Detect which cell encompasses the target text, then output its [X, Y] center coordinate. 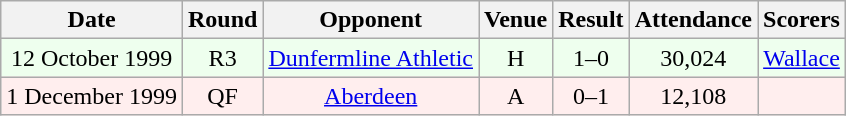
Attendance [693, 20]
Aberdeen [371, 96]
12 October 1999 [92, 58]
1–0 [591, 58]
1 December 1999 [92, 96]
Round [222, 20]
Dunfermline Athletic [371, 58]
Venue [516, 20]
R3 [222, 58]
H [516, 58]
12,108 [693, 96]
QF [222, 96]
A [516, 96]
0–1 [591, 96]
Opponent [371, 20]
30,024 [693, 58]
Wallace [802, 58]
Result [591, 20]
Date [92, 20]
Scorers [802, 20]
